Pinpoint the cell where the given text exists, returning its (X, Y) midpoint coordinate. 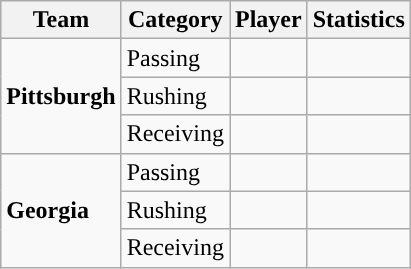
Georgia (61, 210)
Player (269, 20)
Category (175, 20)
Team (61, 20)
Statistics (358, 20)
Pittsburgh (61, 96)
